Extract the [x, y] coordinate from the center of the cell holding the provided text.  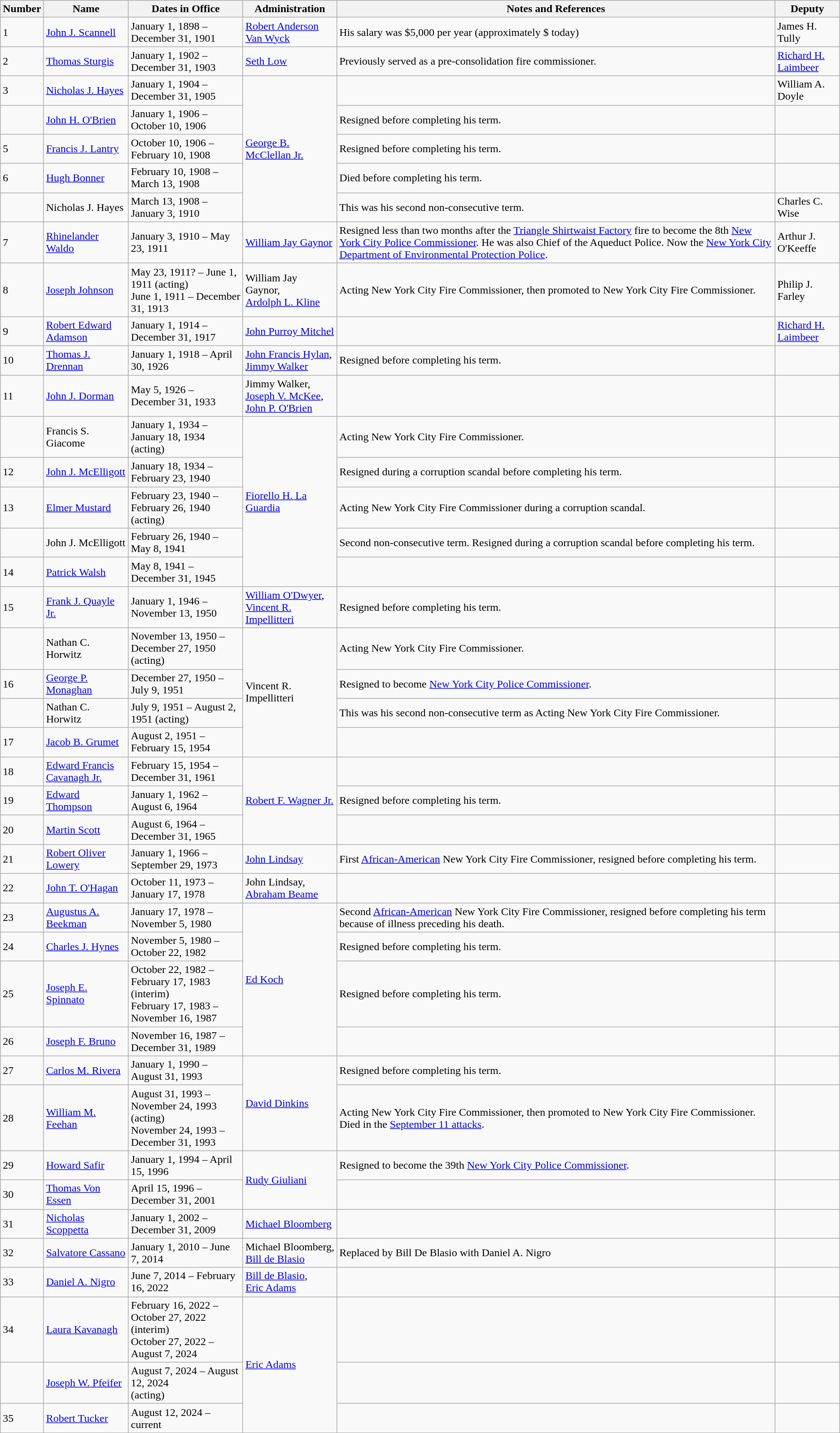
Acting New York City Fire Commissioner, then promoted to New York City Fire Commissioner. Died in the September 11 attacks. [556, 1118]
Augustus A. Beekman [86, 917]
March 13, 1908 – January 3, 1910 [186, 207]
13 [22, 508]
William M. Feehan [86, 1118]
11 [22, 396]
First African-American New York City Fire Commissioner, resigned before completing his term. [556, 859]
23 [22, 917]
January 1, 1914 – December 31, 1917 [186, 331]
Edward Francis Cavanagh Jr. [86, 771]
Eric Adams [290, 1364]
Charles J. Hynes [86, 947]
Jimmy Walker,Joseph V. McKee,John P. O'Brien [290, 396]
9 [22, 331]
January 1, 1990 – August 31, 1993 [186, 1071]
Seth Low [290, 61]
Carlos M. Rivera [86, 1071]
Robert Tucker [86, 1418]
John T. O'Hagan [86, 888]
John Lindsay,Abraham Beame [290, 888]
14 [22, 572]
Replaced by Bill De Blasio with Daniel A. Nigro [556, 1253]
30 [22, 1195]
George B. McClellan Jr. [290, 149]
Robert Edward Adamson [86, 331]
January 18, 1934 – February 23, 1940 [186, 472]
Robert Oliver Lowery [86, 859]
William Jay Gaynor,Ardolph L. Kline [290, 290]
October 10, 1906 – February 10, 1908 [186, 149]
Martin Scott [86, 829]
Frank J. Quayle Jr. [86, 607]
Robert Anderson Van Wyck [290, 32]
Charles C. Wise [807, 207]
His salary was $5,000 per year (approximately $ today) [556, 32]
October 22, 1982 – February 17, 1983 (interim)February 17, 1983 – November 16, 1987 [186, 994]
Dates in Office [186, 9]
August 6, 1964 – December 31, 1965 [186, 829]
Patrick Walsh [86, 572]
John Lindsay [290, 859]
January 1, 1918 – April 30, 1926 [186, 360]
David Dinkins [290, 1103]
Ed Koch [290, 979]
12 [22, 472]
Rudy Giuliani [290, 1180]
January 1, 2002 – December 31, 2009 [186, 1223]
35 [22, 1418]
16 [22, 684]
Resigned to become the 39th New York City Police Commissioner. [556, 1165]
This was his second non-consecutive term. [556, 207]
Died before completing his term. [556, 178]
January 3, 1910 – May 23, 1911 [186, 242]
Administration [290, 9]
January 1, 1966 – September 29, 1973 [186, 859]
James H. Tully [807, 32]
Howard Safir [86, 1165]
19 [22, 801]
Arthur J. O'Keeffe [807, 242]
Name [86, 9]
Thomas Sturgis [86, 61]
August 12, 2024 – current [186, 1418]
6 [22, 178]
January 1, 2010 – June 7, 2014 [186, 1253]
December 27, 1950 – July 9, 1951 [186, 684]
January 1, 1902 – December 31, 1903 [186, 61]
3 [22, 91]
Francis J. Lantry [86, 149]
January 1, 1934 – January 18, 1934 (acting) [186, 437]
April 15, 1996 – December 31, 2001 [186, 1195]
1 [22, 32]
33 [22, 1282]
5 [22, 149]
Michael Bloomberg [290, 1223]
10 [22, 360]
29 [22, 1165]
Thomas J. Drennan [86, 360]
John J. Scannell [86, 32]
January 1, 1898 – December 31, 1901 [186, 32]
January 1, 1962 – August 6, 1964 [186, 801]
February 16, 2022 – October 27, 2022 (interim)October 27, 2022 – August 7, 2024 [186, 1329]
17 [22, 742]
Acting New York City Fire Commissioner, then promoted to New York City Fire Commissioner. [556, 290]
18 [22, 771]
Vincent R. Impellitteri [290, 692]
Salvatore Cassano [86, 1253]
January 1, 1906 – October 10, 1906 [186, 119]
Daniel A. Nigro [86, 1282]
20 [22, 829]
William A. Doyle [807, 91]
October 11, 1973 – January 17, 1978 [186, 888]
February 10, 1908 – March 13, 1908 [186, 178]
August 2, 1951 – February 15, 1954 [186, 742]
August 31, 1993 – November 24, 1993 (acting)November 24, 1993 – December 31, 1993 [186, 1118]
Joseph W. Pfeifer [86, 1383]
John J. Dorman [86, 396]
May 5, 1926 – December 31, 1933 [186, 396]
Second African-American New York City Fire Commissioner, resigned before completing his term because of illness preceding his death. [556, 917]
May 23, 1911? – June 1, 1911 (acting)June 1, 1911 – December 31, 1913 [186, 290]
26 [22, 1041]
Elmer Mustard [86, 508]
8 [22, 290]
August 7, 2024 – August 12, 2024(acting) [186, 1383]
7 [22, 242]
This was his second non-consecutive term as Acting New York City Fire Commissioner. [556, 713]
November 13, 1950 – December 27, 1950 (acting) [186, 649]
May 8, 1941 – December 31, 1945 [186, 572]
Nicholas Scoppetta [86, 1223]
Thomas Von Essen [86, 1195]
November 16, 1987 – December 31, 1989 [186, 1041]
32 [22, 1253]
Notes and References [556, 9]
Laura Kavanagh [86, 1329]
February 15, 1954 – December 31, 1961 [186, 771]
February 26, 1940 – May 8, 1941 [186, 543]
27 [22, 1071]
John Francis Hylan,Jimmy Walker [290, 360]
Second non-consecutive term. Resigned during a corruption scandal before completing his term. [556, 543]
Francis S. Giacome [86, 437]
34 [22, 1329]
November 5, 1980 – October 22, 1982 [186, 947]
January 17, 1978 – November 5, 1980 [186, 917]
Rhinelander Waldo [86, 242]
Edward Thompson [86, 801]
28 [22, 1118]
Hugh Bonner [86, 178]
Acting New York City Fire Commissioner during a corruption scandal. [556, 508]
Joseph E. Spinnato [86, 994]
Robert F. Wagner Jr. [290, 801]
George P. Monaghan [86, 684]
21 [22, 859]
Fiorello H. La Guardia [290, 502]
John H. O'Brien [86, 119]
January 1, 1946 – November 13, 1950 [186, 607]
24 [22, 947]
25 [22, 994]
Number [22, 9]
William Jay Gaynor [290, 242]
15 [22, 607]
June 7, 2014 – February 16, 2022 [186, 1282]
Michael Bloomberg,Bill de Blasio [290, 1253]
John Purroy Mitchel [290, 331]
Jacob B. Grumet [86, 742]
Resigned during a corruption scandal before completing his term. [556, 472]
Resigned to become New York City Police Commissioner. [556, 684]
January 1, 1994 – April 15, 1996 [186, 1165]
Bill de Blasio,Eric Adams [290, 1282]
Philip J. Farley [807, 290]
Deputy [807, 9]
July 9, 1951 – August 2, 1951 (acting) [186, 713]
January 1, 1904 – December 31, 1905 [186, 91]
William O'Dwyer,Vincent R. Impellitteri [290, 607]
Previously served as a pre-consolidation fire commissioner. [556, 61]
Joseph F. Bruno [86, 1041]
22 [22, 888]
February 23, 1940 – February 26, 1940 (acting) [186, 508]
2 [22, 61]
Joseph Johnson [86, 290]
31 [22, 1223]
